Return (X, Y) of the center of cell containing provided text 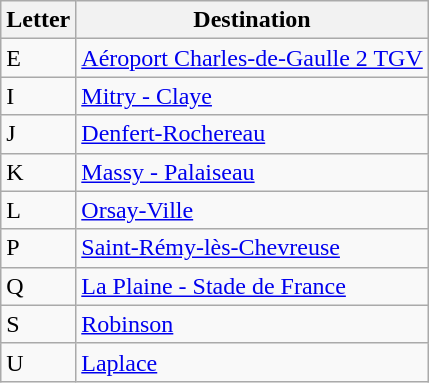
E (38, 58)
Massy - Palaiseau (252, 172)
Mitry - Claye (252, 96)
Denfert-Rochereau (252, 134)
Orsay-Ville (252, 210)
La Plaine - Stade de France (252, 286)
Aéroport Charles-de-Gaulle 2 TGV (252, 58)
Laplace (252, 362)
I (38, 96)
Destination (252, 20)
Q (38, 286)
Saint-Rémy-lès-Chevreuse (252, 248)
Letter (38, 20)
L (38, 210)
U (38, 362)
J (38, 134)
Robinson (252, 324)
P (38, 248)
K (38, 172)
S (38, 324)
